Return (x, y) of the center of cell containing provided text 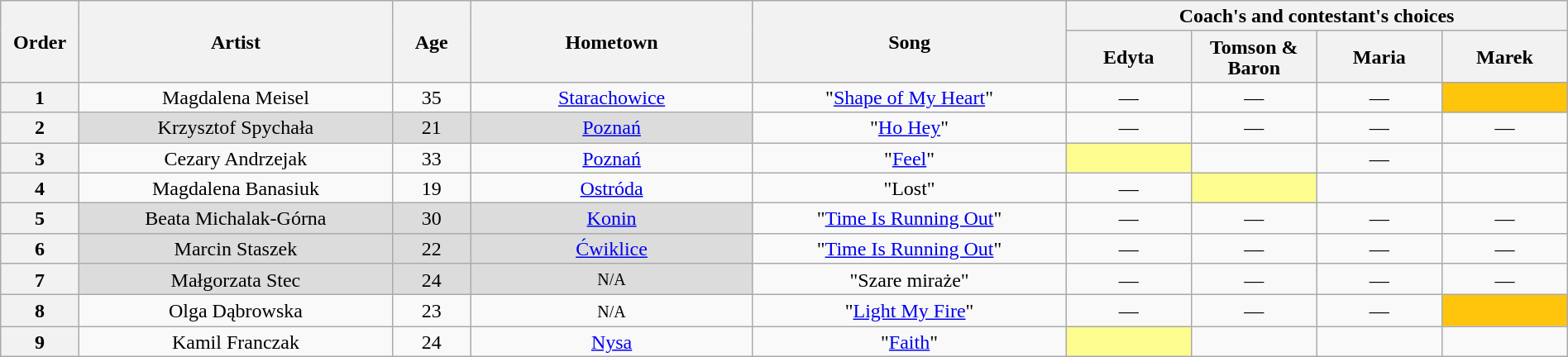
Edyta (1129, 56)
Kamil Franczak (235, 342)
3 (40, 157)
33 (432, 157)
21 (432, 127)
6 (40, 248)
Order (40, 41)
Artist (235, 41)
"Szare miraże" (910, 279)
Magdalena Banasiuk (235, 188)
Marcin Staszek (235, 248)
2 (40, 127)
Nysa (612, 342)
19 (432, 188)
Beata Michalak-Górna (235, 218)
22 (432, 248)
5 (40, 218)
Krzysztof Spychała (235, 127)
Konin (612, 218)
7 (40, 279)
Starachowice (612, 98)
4 (40, 188)
30 (432, 218)
"Shape of My Heart" (910, 98)
Tomson & Baron (1255, 56)
"Light My Fire" (910, 311)
"Faith" (910, 342)
Song (910, 41)
1 (40, 98)
Ostróda (612, 188)
Olga Dąbrowska (235, 311)
35 (432, 98)
"Lost" (910, 188)
"Feel" (910, 157)
Maria (1379, 56)
Cezary Andrzejak (235, 157)
Coach's and contestant's choices (1317, 17)
Age (432, 41)
Małgorzata Stec (235, 279)
9 (40, 342)
8 (40, 311)
Marek (1505, 56)
Hometown (612, 41)
Ćwiklice (612, 248)
Magdalena Meisel (235, 98)
"Ho Hey" (910, 127)
23 (432, 311)
